Search for the cell housing the specified text and yield its [x, y] center coordinate. 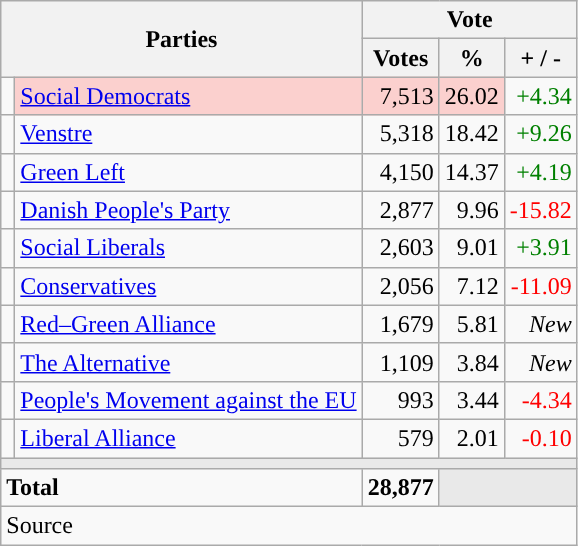
26.02 [472, 96]
+4.19 [540, 172]
% [472, 58]
-11.09 [540, 286]
7,513 [400, 96]
2,603 [400, 248]
18.42 [472, 134]
Votes [400, 58]
993 [400, 400]
9.96 [472, 210]
Danish People's Party [188, 210]
1,109 [400, 362]
-15.82 [540, 210]
+9.26 [540, 134]
3.44 [472, 400]
+4.34 [540, 96]
People's Movement against the EU [188, 400]
Green Left [188, 172]
7.12 [472, 286]
2,877 [400, 210]
-4.34 [540, 400]
Social Democrats [188, 96]
Social Liberals [188, 248]
14.37 [472, 172]
+ / - [540, 58]
2,056 [400, 286]
1,679 [400, 324]
5.81 [472, 324]
Vote [470, 20]
5,318 [400, 134]
Venstre [188, 134]
Red–Green Alliance [188, 324]
28,877 [400, 488]
-0.10 [540, 438]
4,150 [400, 172]
+3.91 [540, 248]
Total [182, 488]
Parties [182, 39]
Source [290, 526]
579 [400, 438]
The Alternative [188, 362]
Liberal Alliance [188, 438]
2.01 [472, 438]
3.84 [472, 362]
Conservatives [188, 286]
9.01 [472, 248]
